Pinpoint the cell where the given text exists, returning its [x, y] midpoint coordinate. 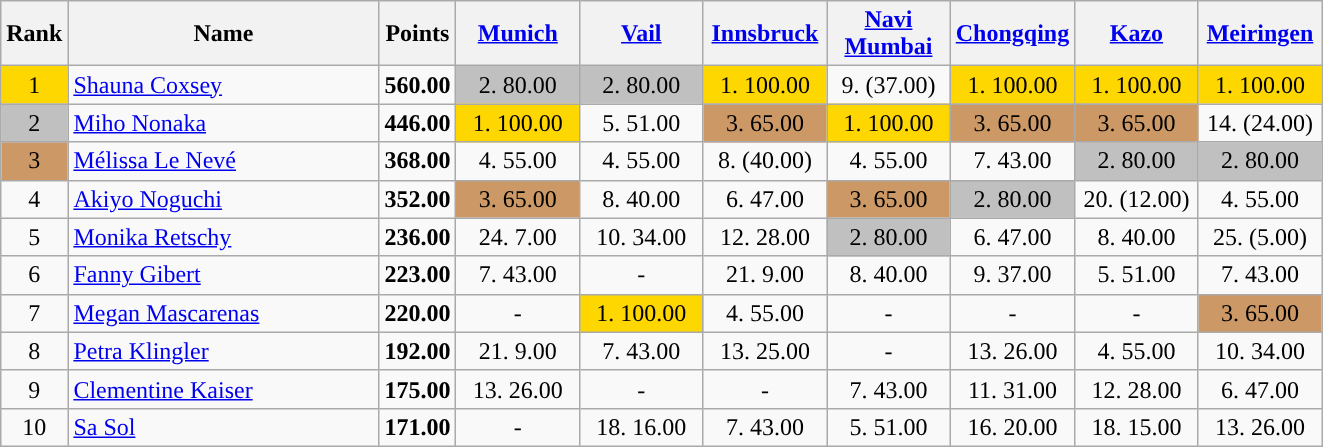
8 [34, 351]
18. 15.00 [1137, 427]
9. 37.00 [1012, 275]
192.00 [418, 351]
14. (24.00) [1260, 123]
352.00 [418, 199]
13. 25.00 [765, 351]
Miho Nonaka [224, 123]
5 [34, 237]
Kazo [1137, 34]
223.00 [418, 275]
Clementine Kaiser [224, 389]
10 [34, 427]
171.00 [418, 427]
Name [224, 34]
175.00 [418, 389]
1 [34, 85]
236.00 [418, 237]
6 [34, 275]
18. 16.00 [642, 427]
Monika Retschy [224, 237]
4 [34, 199]
Petra Klingler [224, 351]
560.00 [418, 85]
Points [418, 34]
8. (40.00) [765, 161]
Sa Sol [224, 427]
16. 20.00 [1012, 427]
Shauna Coxsey [224, 85]
Megan Mascarenas [224, 313]
2 [34, 123]
25. (5.00) [1260, 237]
20. (12.00) [1137, 199]
Mélissa Le Nevé [224, 161]
368.00 [418, 161]
Akiyo Noguchi [224, 199]
Vail [642, 34]
24. 7.00 [518, 237]
Rank [34, 34]
3 [34, 161]
Meiringen [1260, 34]
Navi Mumbai [889, 34]
Chongqing [1012, 34]
446.00 [418, 123]
Munich [518, 34]
Innsbruck [765, 34]
9 [34, 389]
7 [34, 313]
11. 31.00 [1012, 389]
Fanny Gibert [224, 275]
9. (37.00) [889, 85]
220.00 [418, 313]
